From the cell containing the given text, extract its center point as (x, y) coordinate. 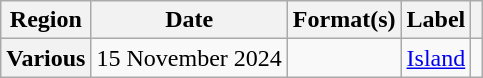
Region (46, 20)
15 November 2024 (189, 58)
Island (436, 58)
Format(s) (344, 20)
Date (189, 20)
Label (436, 20)
Various (46, 58)
